Search for the cell housing the specified text and yield its [x, y] center coordinate. 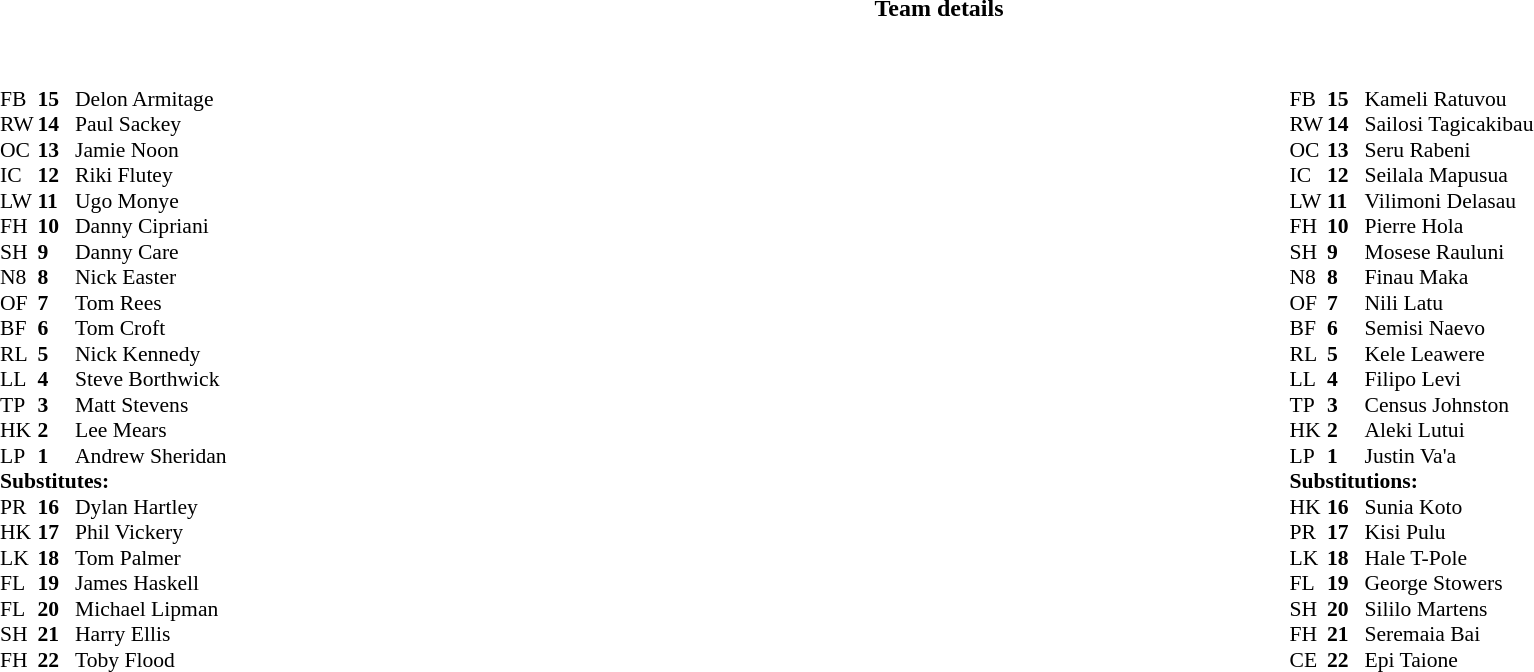
Andrew Sheridan [151, 456]
Seilala Mapusua [1450, 175]
Vilimoni Delasau [1450, 201]
Finau Maka [1450, 277]
Mosese Rauluni [1450, 252]
Paul Sackey [151, 125]
Hale T-Pole [1450, 558]
Sailosi Tagicakibau [1450, 125]
Filipo Levi [1450, 379]
Pierre Hola [1450, 227]
Tom Palmer [151, 558]
Seremaia Bai [1450, 635]
Nick Easter [151, 277]
Danny Care [151, 252]
Nili Latu [1450, 303]
Matt Stevens [151, 405]
Substitutes: [114, 481]
Justin Va'a [1450, 456]
Kisi Pulu [1450, 533]
Lee Mears [151, 431]
Phil Vickery [151, 533]
Nick Kennedy [151, 354]
Semisi Naevo [1450, 329]
Riki Flutey [151, 175]
Kele Leawere [1450, 354]
Aleki Lutui [1450, 431]
Danny Cipriani [151, 227]
Seru Rabeni [1450, 150]
Jamie Noon [151, 150]
Ugo Monye [151, 201]
Steve Borthwick [151, 379]
Dylan Hartley [151, 507]
George Stowers [1450, 583]
Tom Rees [151, 303]
Harry Ellis [151, 635]
Substitutions: [1412, 481]
Census Johnston [1450, 405]
Delon Armitage [151, 99]
Michael Lipman [151, 609]
Sililo Martens [1450, 609]
Sunia Koto [1450, 507]
James Haskell [151, 583]
Kameli Ratuvou [1450, 99]
Tom Croft [151, 329]
